Scan for the cell matching the given text and deliver its [X, Y] coordinate at center. 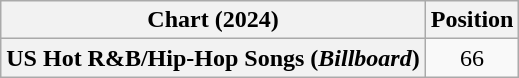
Chart (2024) [213, 20]
US Hot R&B/Hip-Hop Songs (Billboard) [213, 58]
Position [472, 20]
66 [472, 58]
